Find where the given text appears and provide that cell's center as (X, Y) coordinate. 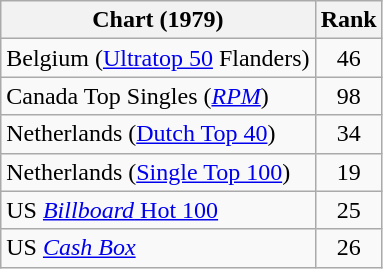
Chart (1979) (158, 20)
34 (348, 134)
98 (348, 96)
US Cash Box (158, 248)
Netherlands (Single Top 100) (158, 172)
25 (348, 210)
Canada Top Singles (RPM) (158, 96)
46 (348, 58)
Netherlands (Dutch Top 40) (158, 134)
Rank (348, 20)
26 (348, 248)
19 (348, 172)
US Billboard Hot 100 (158, 210)
Belgium (Ultratop 50 Flanders) (158, 58)
